Output the (X, Y) coordinate of the center of the cell containing the given text.  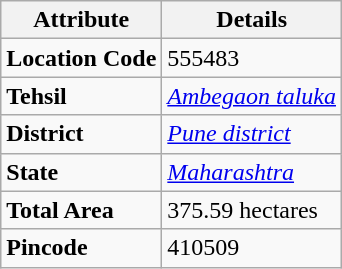
State (82, 172)
Pincode (82, 248)
Location Code (82, 58)
555483 (252, 58)
Maharashtra (252, 172)
Ambegaon taluka (252, 96)
410509 (252, 248)
Pune district (252, 134)
Total Area (82, 210)
Attribute (82, 20)
Details (252, 20)
375.59 hectares (252, 210)
Tehsil (82, 96)
District (82, 134)
